From the cell containing the given text, extract its center point as (x, y) coordinate. 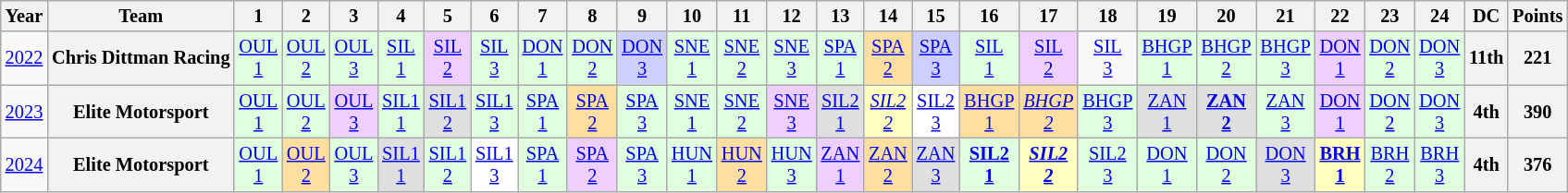
5 (448, 16)
11th (1486, 58)
Points (1537, 16)
2 (306, 16)
BRH3 (1439, 164)
24 (1439, 16)
2023 (24, 112)
10 (692, 16)
376 (1537, 164)
6 (494, 16)
22 (1340, 16)
17 (1048, 16)
15 (936, 16)
DC (1486, 16)
Team (141, 16)
21 (1286, 16)
Chris Dittman Racing (141, 58)
BRH1 (1340, 164)
13 (841, 16)
BRH2 (1389, 164)
16 (989, 16)
19 (1167, 16)
HUN1 (692, 164)
7 (543, 16)
HUN2 (742, 164)
18 (1107, 16)
8 (592, 16)
11 (742, 16)
3 (354, 16)
23 (1389, 16)
HUN3 (792, 164)
9 (642, 16)
20 (1226, 16)
2022 (24, 58)
4 (401, 16)
1 (258, 16)
2024 (24, 164)
390 (1537, 112)
14 (888, 16)
221 (1537, 58)
12 (792, 16)
Year (24, 16)
